Capture the cell that displays the provided text and extract its [X, Y] central coordinate. 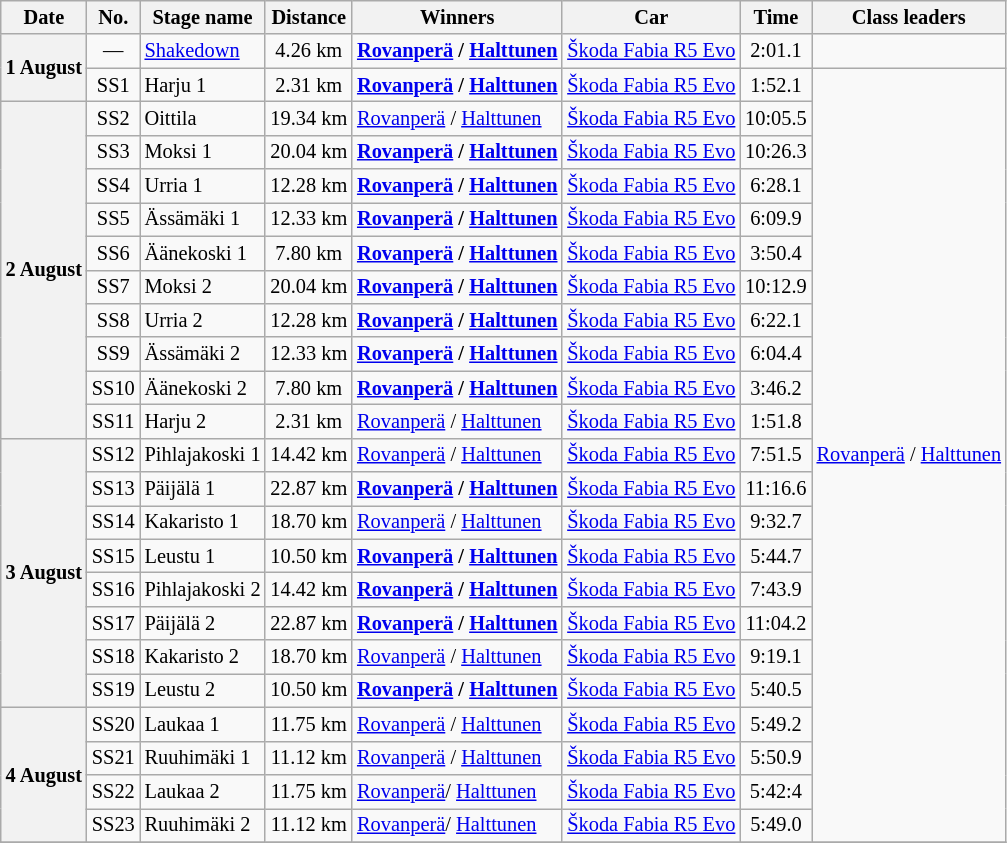
Class leaders [909, 17]
SS17 [114, 623]
Kakaristo 2 [203, 657]
Winners [457, 17]
6:22.1 [776, 320]
SS12 [114, 455]
Äänekoski 2 [203, 388]
7:43.9 [776, 589]
10:05.5 [776, 118]
Stage name [203, 17]
5:50.9 [776, 758]
SS4 [114, 186]
Harju 1 [203, 85]
3:46.2 [776, 388]
6:28.1 [776, 186]
9:32.7 [776, 522]
SS19 [114, 690]
Car [651, 17]
Moksi 1 [203, 152]
4 August [44, 774]
Date [44, 17]
Päijälä 2 [203, 623]
Leustu 2 [203, 690]
SS10 [114, 388]
SS22 [114, 791]
Oittila [203, 118]
3:50.4 [776, 253]
SS18 [114, 657]
2:01.1 [776, 51]
Kakaristo 1 [203, 522]
SS21 [114, 758]
Päijälä 1 [203, 489]
SS23 [114, 825]
Distance [308, 17]
SS3 [114, 152]
SS16 [114, 589]
19.34 km [308, 118]
Äänekoski 1 [203, 253]
1:51.8 [776, 421]
5:49.0 [776, 825]
No. [114, 17]
10:26.3 [776, 152]
SS15 [114, 556]
Ruuhimäki 1 [203, 758]
4.26 km [308, 51]
1:52.1 [776, 85]
Urria 2 [203, 320]
SS1 [114, 85]
Shakedown [203, 51]
SS6 [114, 253]
Time [776, 17]
SS13 [114, 489]
11:04.2 [776, 623]
3 August [44, 572]
Ässämäki 2 [203, 354]
SS20 [114, 724]
Ässämäki 1 [203, 219]
9:19.1 [776, 657]
6:04.4 [776, 354]
Ruuhimäki 2 [203, 825]
5:42:4 [776, 791]
Pihlajakoski 2 [203, 589]
Urria 1 [203, 186]
SS5 [114, 219]
Leustu 1 [203, 556]
10:12.9 [776, 287]
SS11 [114, 421]
5:49.2 [776, 724]
SS9 [114, 354]
5:44.7 [776, 556]
Harju 2 [203, 421]
7:51.5 [776, 455]
— [114, 51]
Laukaa 2 [203, 791]
6:09.9 [776, 219]
5:40.5 [776, 690]
SS2 [114, 118]
11:16.6 [776, 489]
SS14 [114, 522]
Pihlajakoski 1 [203, 455]
Moksi 2 [203, 287]
1 August [44, 68]
SS7 [114, 287]
SS8 [114, 320]
2 August [44, 270]
Laukaa 1 [203, 724]
